Extract the [x, y] coordinate from the center of the cell holding the provided text.  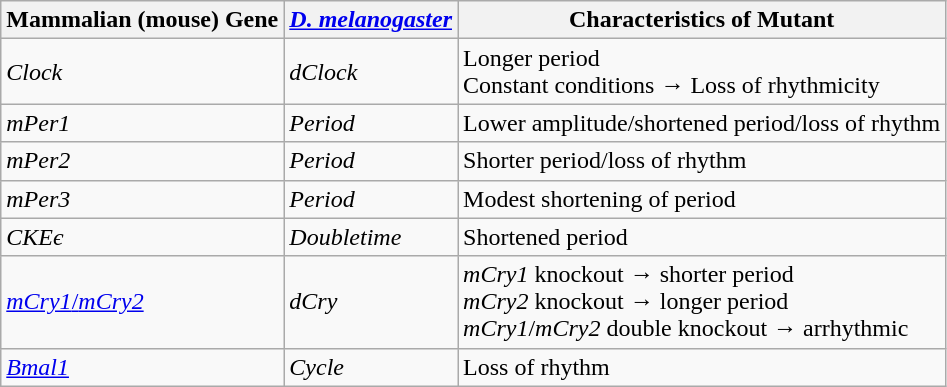
Bmal1 [142, 367]
Doubletime [371, 237]
Clock [142, 72]
D. melanogaster [371, 20]
mCry1 knockout → shorter periodmCry2 knockout → longer periodmCry1/mCry2 double knockout → arrhythmic [702, 302]
Lower amplitude/shortened period/loss of rhythm [702, 123]
mPer3 [142, 199]
mPer2 [142, 161]
Cycle [371, 367]
Shortened period [702, 237]
Mammalian (mouse) Gene [142, 20]
Longer periodConstant conditions → Loss of rhythmicity [702, 72]
Modest shortening of period [702, 199]
mCry1/mCry2 [142, 302]
CKEє [142, 237]
Characteristics of Mutant [702, 20]
Loss of rhythm [702, 367]
mPer1 [142, 123]
dClock [371, 72]
Shorter period/loss of rhythm [702, 161]
dCry [371, 302]
